Search for the cell housing the specified text and yield its [X, Y] center coordinate. 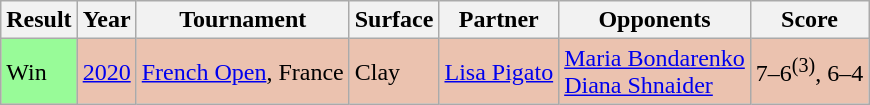
Year [106, 20]
Maria Bondarenko Diana Shnaider [655, 72]
Tournament [242, 20]
Surface [394, 20]
Partner [499, 20]
Lisa Pigato [499, 72]
Score [809, 20]
Result [39, 20]
7–6(3), 6–4 [809, 72]
Opponents [655, 20]
Clay [394, 72]
Win [39, 72]
2020 [106, 72]
French Open, France [242, 72]
